From the cell containing the given text, extract its center point as (X, Y) coordinate. 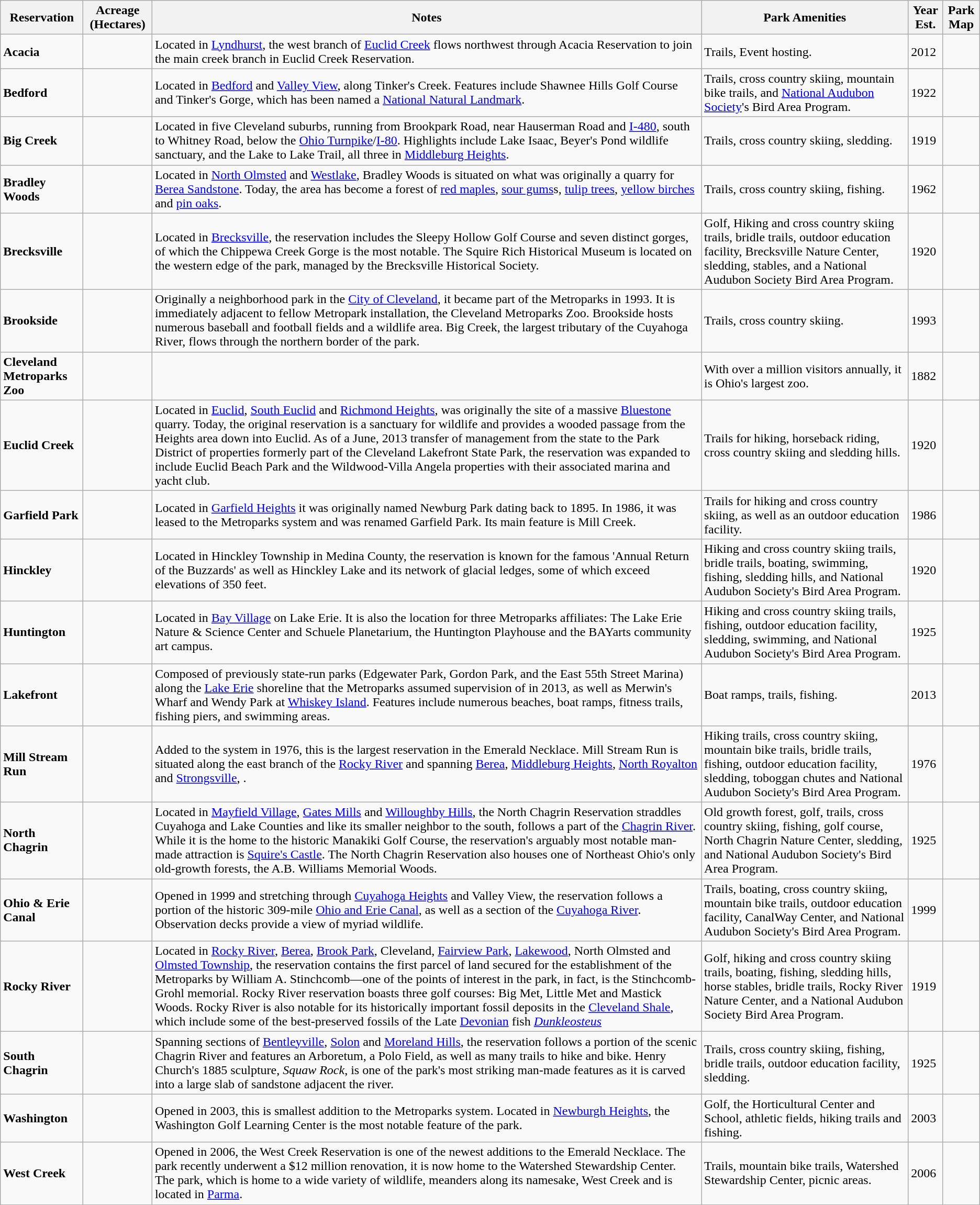
Brecksville (42, 251)
Brookside (42, 320)
2003 (926, 1118)
Garfield Park (42, 515)
2006 (926, 1174)
Park Amenities (805, 18)
Trails, cross country skiing, sledding. (805, 141)
1922 (926, 93)
Acacia (42, 51)
Euclid Creek (42, 445)
1986 (926, 515)
South Chagrin (42, 1063)
Mill Stream Run (42, 764)
North Chagrin (42, 841)
Year Est. (926, 18)
Trails for hiking and cross country skiing, as well as an outdoor education facility. (805, 515)
Trails, cross country skiing. (805, 320)
Hinckley (42, 570)
Acreage (Hectares) (117, 18)
Trails, cross country skiing, mountain bike trails, and National Audubon Society's Bird Area Program. (805, 93)
Golf, the Horticultural Center and School, athletic fields, hiking trails and fishing. (805, 1118)
Hiking and cross country skiing trails, fishing, outdoor education facility, sledding, swimming, and National Audubon Society's Bird Area Program. (805, 632)
Reservation (42, 18)
2013 (926, 695)
Trails, mountain bike trails, Watershed Stewardship Center, picnic areas. (805, 1174)
Big Creek (42, 141)
Notes (426, 18)
1999 (926, 910)
Trails for hiking, horseback riding, cross country skiing and sledding hills. (805, 445)
1962 (926, 189)
1882 (926, 376)
West Creek (42, 1174)
Park Map (961, 18)
With over a million visitors annually, it is Ohio's largest zoo. (805, 376)
Trails, cross country skiing, fishing, bridle trails, outdoor education facility, sledding. (805, 1063)
Rocky River (42, 986)
Bedford (42, 93)
2012 (926, 51)
Ohio & Erie Canal (42, 910)
Trails, Event hosting. (805, 51)
1993 (926, 320)
Lakefront (42, 695)
Boat ramps, trails, fishing. (805, 695)
Bradley Woods (42, 189)
Trails, cross country skiing, fishing. (805, 189)
Huntington (42, 632)
Hiking and cross country skiing trails, bridle trails, boating, swimming, fishing, sledding hills, and National Audubon Society's Bird Area Program. (805, 570)
Cleveland Metroparks Zoo (42, 376)
1976 (926, 764)
Washington (42, 1118)
